Determine the [X, Y] coordinate at the center of the cell enclosing the given text.  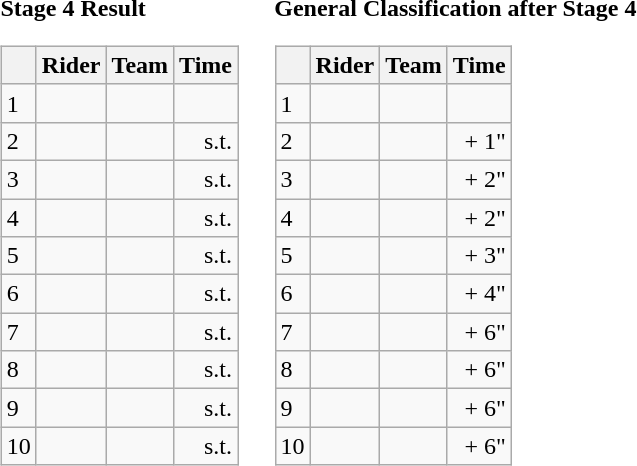
+ 1" [479, 141]
+ 3" [479, 256]
+ 4" [479, 294]
